Determine the (X, Y) coordinate at the center of the cell enclosing the given text.  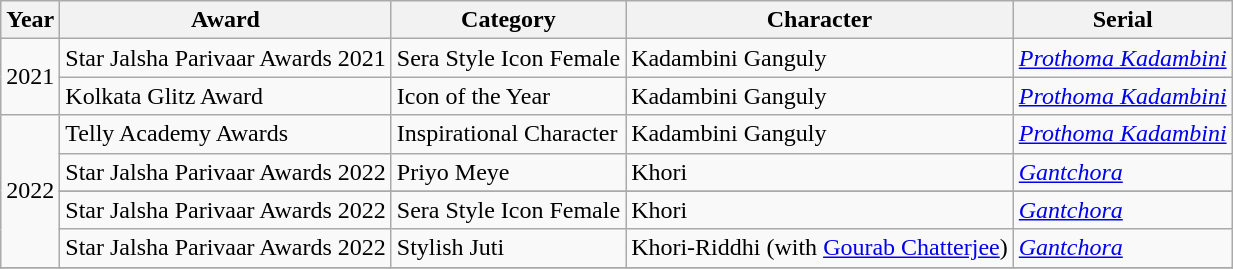
Khori-Riddhi (with Gourab Chatterjee) (820, 248)
Character (820, 20)
Priyo Meye (508, 172)
2021 (30, 77)
Category (508, 20)
Inspirational Character (508, 134)
Serial (1122, 20)
Stylish Juti (508, 248)
Telly Academy Awards (226, 134)
Star Jalsha Parivaar Awards 2021 (226, 58)
2022 (30, 191)
Award (226, 20)
Kolkata Glitz Award (226, 96)
Year (30, 20)
Icon of the Year (508, 96)
